Search for the cell housing the specified text and yield its (x, y) center coordinate. 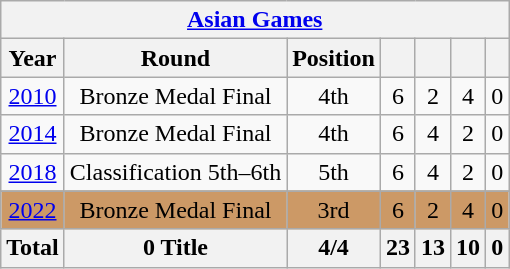
3rd (334, 210)
2010 (33, 96)
2018 (33, 172)
Year (33, 58)
10 (468, 248)
2022 (33, 210)
23 (398, 248)
Position (334, 58)
Total (33, 248)
2014 (33, 134)
Classification 5th–6th (175, 172)
5th (334, 172)
13 (432, 248)
Round (175, 58)
0 Title (175, 248)
4/4 (334, 248)
Asian Games (255, 20)
